Identify which cell holds the provided text, then report its (X, Y) central coordinate. 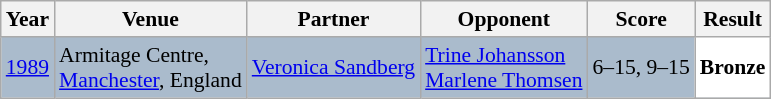
Opponent (504, 19)
Venue (150, 19)
Bronze (733, 68)
Score (642, 19)
Armitage Centre,Manchester, England (150, 68)
1989 (28, 68)
Result (733, 19)
Partner (334, 19)
Veronica Sandberg (334, 68)
Trine Johansson Marlene Thomsen (504, 68)
6–15, 9–15 (642, 68)
Year (28, 19)
